Extract the [X, Y] coordinate from the center of the cell holding the provided text.  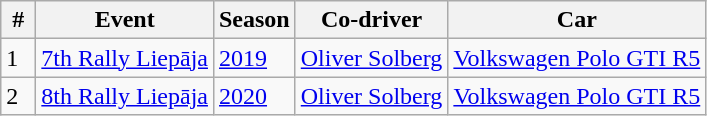
1 [18, 58]
Car [577, 20]
2019 [254, 58]
2 [18, 96]
Season [254, 20]
7th Rally Liepāja [125, 58]
8th Rally Liepāja [125, 96]
2020 [254, 96]
Co-driver [372, 20]
# [18, 20]
Event [125, 20]
